Search for the cell housing the specified text and yield its (x, y) center coordinate. 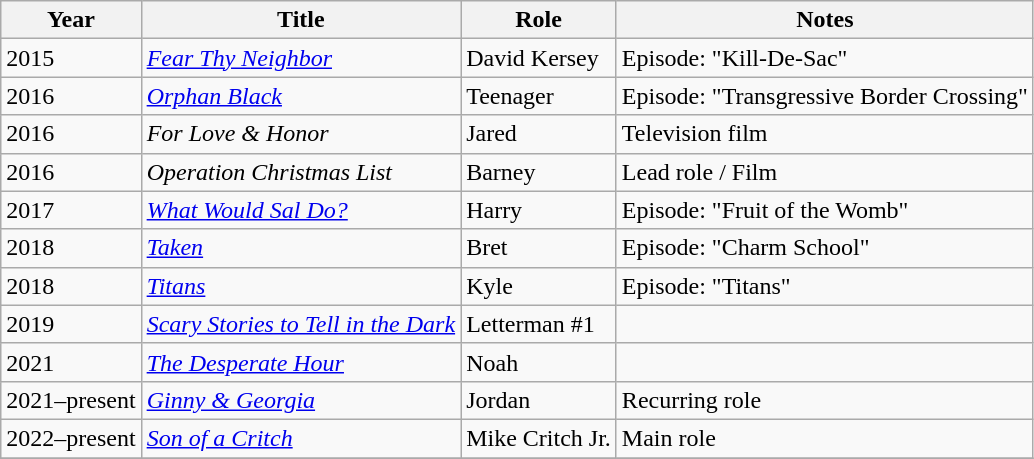
Harry (539, 210)
David Kersey (539, 58)
Recurring role (824, 400)
Lead role / Film (824, 172)
Orphan Black (301, 96)
Notes (824, 20)
Jordan (539, 400)
Fear Thy Neighbor (301, 58)
Episode: "Charm School" (824, 248)
Kyle (539, 286)
What Would Sal Do? (301, 210)
Scary Stories to Tell in the Dark (301, 324)
2019 (71, 324)
Teenager (539, 96)
2015 (71, 58)
Barney (539, 172)
Taken (301, 248)
Bret (539, 248)
Noah (539, 362)
Episode: "Transgressive Border Crossing" (824, 96)
Operation Christmas List (301, 172)
Episode: "Titans" (824, 286)
The Desperate Hour (301, 362)
Role (539, 20)
Mike Critch Jr. (539, 438)
Jared (539, 134)
Ginny & Georgia (301, 400)
2017 (71, 210)
Letterman #1 (539, 324)
Episode: "Fruit of the Womb" (824, 210)
2021–present (71, 400)
2022–present (71, 438)
Main role (824, 438)
Television film (824, 134)
For Love & Honor (301, 134)
Titans (301, 286)
Title (301, 20)
Year (71, 20)
2021 (71, 362)
Son of a Critch (301, 438)
Episode: "Kill-De-Sac" (824, 58)
